Search for the cell housing the specified text and yield its (X, Y) center coordinate. 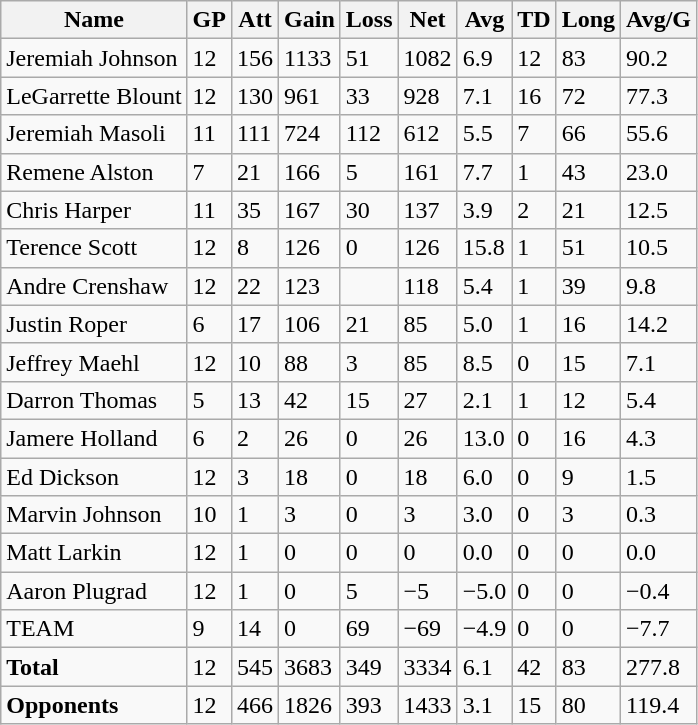
Total (94, 667)
6.9 (484, 58)
3.9 (484, 210)
3.1 (484, 705)
13 (254, 400)
Matt Larkin (94, 553)
Terence Scott (94, 248)
166 (310, 172)
−0.4 (659, 591)
Net (428, 20)
12.5 (659, 210)
LeGarrette Blount (94, 96)
Gain (310, 20)
6.0 (484, 477)
10.5 (659, 248)
112 (369, 134)
9.8 (659, 286)
Jeremiah Johnson (94, 58)
Name (94, 20)
−69 (428, 629)
−5 (428, 591)
3683 (310, 667)
13.0 (484, 438)
72 (588, 96)
Att (254, 20)
Long (588, 20)
4.3 (659, 438)
14.2 (659, 324)
7.7 (484, 172)
−7.7 (659, 629)
27 (428, 400)
961 (310, 96)
33 (369, 96)
Jeremiah Masoli (94, 134)
111 (254, 134)
161 (428, 172)
119.4 (659, 705)
Jeffrey Maehl (94, 362)
88 (310, 362)
1.5 (659, 477)
Jamere Holland (94, 438)
66 (588, 134)
928 (428, 96)
612 (428, 134)
277.8 (659, 667)
1433 (428, 705)
Justin Roper (94, 324)
3334 (428, 667)
Aaron Plugrad (94, 591)
90.2 (659, 58)
43 (588, 172)
137 (428, 210)
Opponents (94, 705)
118 (428, 286)
Remene Alston (94, 172)
Marvin Johnson (94, 515)
Darron Thomas (94, 400)
22 (254, 286)
35 (254, 210)
0.3 (659, 515)
69 (369, 629)
Andre Crenshaw (94, 286)
1133 (310, 58)
−4.9 (484, 629)
−5.0 (484, 591)
Avg/G (659, 20)
6.1 (484, 667)
Chris Harper (94, 210)
TD (534, 20)
5.5 (484, 134)
77.3 (659, 96)
23.0 (659, 172)
724 (310, 134)
8.5 (484, 362)
393 (369, 705)
545 (254, 667)
39 (588, 286)
1082 (428, 58)
Loss (369, 20)
106 (310, 324)
5.0 (484, 324)
8 (254, 248)
TEAM (94, 629)
Avg (484, 20)
Ed Dickson (94, 477)
156 (254, 58)
130 (254, 96)
80 (588, 705)
167 (310, 210)
14 (254, 629)
17 (254, 324)
123 (310, 286)
349 (369, 667)
466 (254, 705)
3.0 (484, 515)
15.8 (484, 248)
GP (209, 20)
2.1 (484, 400)
55.6 (659, 134)
1826 (310, 705)
30 (369, 210)
